For the text-containing cell, return its midpoint in [x, y] coordinate format. 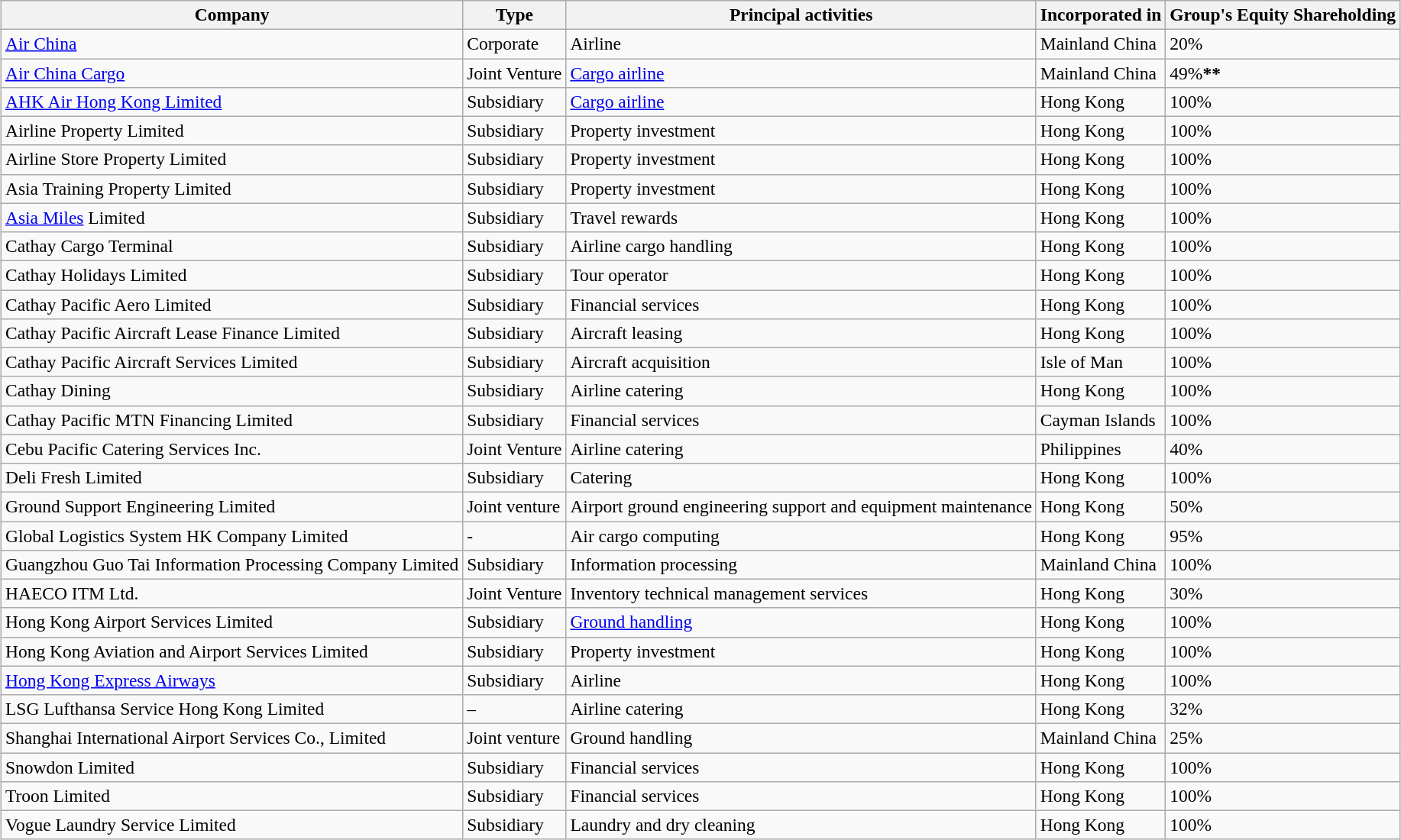
Company [232, 15]
Snowdon Limited [232, 767]
Aircraft leasing [801, 333]
Cathay Holidays Limited [232, 276]
Vogue Laundry Service Limited [232, 825]
Hong Kong Airport Services Limited [232, 622]
Airline cargo handling [801, 247]
20% [1283, 44]
Cathay Pacific Aero Limited [232, 305]
Airline Store Property Limited [232, 160]
Type [515, 15]
30% [1283, 593]
Ground Support Engineering Limited [232, 507]
40% [1283, 449]
Incorporated in [1101, 15]
Cathay Pacific Aircraft Lease Finance Limited [232, 333]
Isle of Man [1101, 362]
49%** [1283, 73]
- [515, 535]
Philippines [1101, 449]
Air China Cargo [232, 73]
Troon Limited [232, 796]
Information processing [801, 564]
Laundry and dry cleaning [801, 825]
Tour operator [801, 276]
Group's Equity Shareholding [1283, 15]
AHK Air Hong Kong Limited [232, 102]
Deli Fresh Limited [232, 478]
Aircraft acquisition [801, 362]
Corporate [515, 44]
HAECO ITM Ltd. [232, 593]
Asia Training Property Limited [232, 189]
– [515, 709]
Airport ground engineering support and equipment maintenance [801, 507]
Guangzhou Guo Tai Information Processing Company Limited [232, 564]
Air China [232, 44]
Cathay Cargo Terminal [232, 247]
95% [1283, 535]
Cathay Pacific MTN Financing Limited [232, 420]
25% [1283, 738]
Catering [801, 478]
Airline Property Limited [232, 131]
Cayman Islands [1101, 420]
Shanghai International Airport Services Co., Limited [232, 738]
Global Logistics System HK Company Limited [232, 535]
Inventory technical management services [801, 593]
Cebu Pacific Catering Services Inc. [232, 449]
Cathay Pacific Aircraft Services Limited [232, 362]
Cathay Dining [232, 391]
Principal activities [801, 15]
Hong Kong Express Airways [232, 680]
Travel rewards [801, 218]
50% [1283, 507]
Air cargo computing [801, 535]
Hong Kong Aviation and Airport Services Limited [232, 651]
32% [1283, 709]
Asia Miles Limited [232, 218]
LSG Lufthansa Service Hong Kong Limited [232, 709]
